Find where the given text appears and provide that cell's center as (x, y) coordinate. 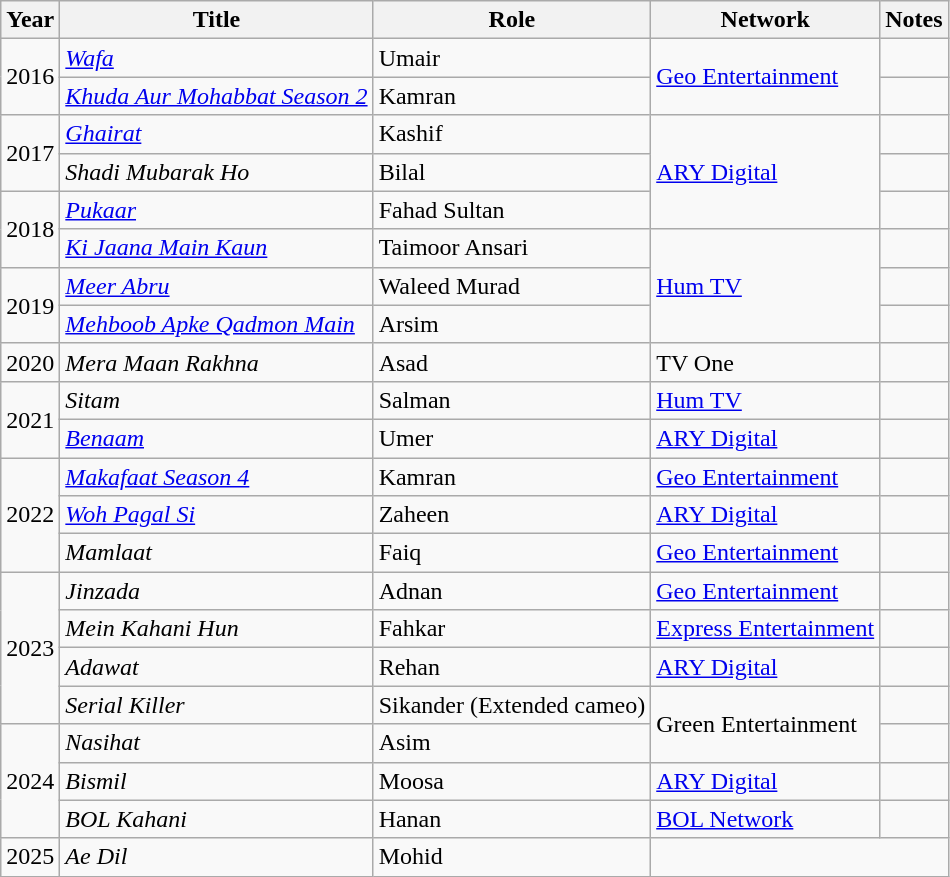
Pukaar (216, 210)
Serial Killer (216, 705)
Waleed Murad (512, 286)
Ae Dil (216, 857)
2018 (30, 229)
BOL Network (766, 819)
Umer (512, 438)
Faiq (512, 553)
Kashif (512, 134)
Year (30, 20)
Title (216, 20)
2020 (30, 362)
Salman (512, 400)
Express Entertainment (766, 629)
Asad (512, 362)
Shadi Mubarak Ho (216, 172)
Jinzada (216, 591)
Role (512, 20)
Fahad Sultan (512, 210)
Adnan (512, 591)
2022 (30, 515)
2019 (30, 305)
Mein Kahani Hun (216, 629)
BOL Kahani (216, 819)
Notes (914, 20)
Wafa (216, 58)
2023 (30, 648)
Benaam (216, 438)
Ki Jaana Main Kaun (216, 248)
Bilal (512, 172)
2025 (30, 857)
Ghairat (216, 134)
Hanan (512, 819)
2021 (30, 419)
Umair (512, 58)
TV One (766, 362)
Nasihat (216, 743)
Taimoor Ansari (512, 248)
Makafaat Season 4 (216, 477)
Mera Maan Rakhna (216, 362)
2016 (30, 77)
Green Entertainment (766, 724)
Sitam (216, 400)
2024 (30, 781)
Asim (512, 743)
Moosa (512, 781)
Khuda Aur Mohabbat Season 2 (216, 96)
Zaheen (512, 515)
Bismil (216, 781)
Arsim (512, 324)
Rehan (512, 667)
Adawat (216, 667)
Mohid (512, 857)
Sikander (Extended cameo) (512, 705)
2017 (30, 153)
Fahkar (512, 629)
Network (766, 20)
Woh Pagal Si (216, 515)
Mamlaat (216, 553)
Meer Abru (216, 286)
Mehboob Apke Qadmon Main (216, 324)
